Return the (X, Y) coordinate for the center point of the cell that contains the specified text.  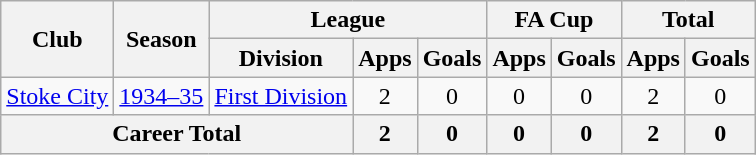
First Division (281, 96)
Career Total (177, 134)
Total (688, 20)
FA Cup (554, 20)
Stoke City (58, 96)
Season (162, 39)
1934–35 (162, 96)
League (348, 20)
Club (58, 39)
Division (281, 58)
